Output the (X, Y) coordinate of the center of the cell containing the given text.  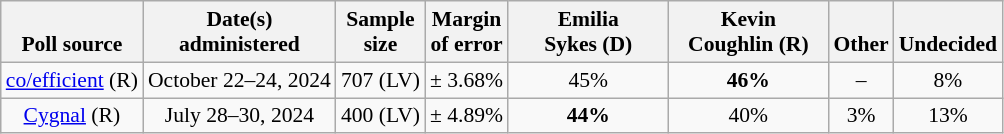
3% (860, 116)
13% (948, 116)
– (860, 80)
Samplesize (380, 32)
± 4.89% (466, 116)
EmiliaSykes (D) (588, 32)
44% (588, 116)
Poll source (72, 32)
400 (LV) (380, 116)
707 (LV) (380, 80)
October 22–24, 2024 (240, 80)
± 3.68% (466, 80)
Date(s)administered (240, 32)
46% (748, 80)
Other (860, 32)
45% (588, 80)
July 28–30, 2024 (240, 116)
8% (948, 80)
Cygnal (R) (72, 116)
KevinCoughlin (R) (748, 32)
co/efficient (R) (72, 80)
Marginof error (466, 32)
Undecided (948, 32)
40% (748, 116)
